Return the [x, y] coordinate for the center point of the cell that contains the specified text.  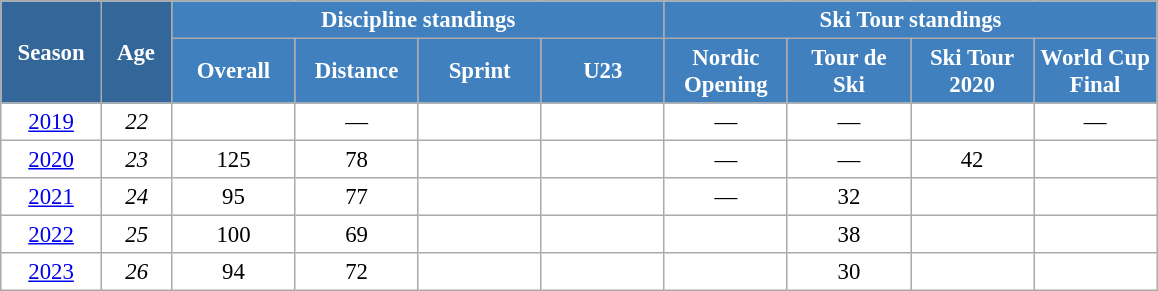
77 [356, 197]
2021 [52, 197]
Sprint [480, 72]
32 [848, 197]
100 [234, 235]
69 [356, 235]
Tour deSki [848, 72]
38 [848, 235]
Season [52, 52]
U23 [602, 72]
Age [136, 52]
42 [972, 160]
2020 [52, 160]
2019 [52, 122]
125 [234, 160]
24 [136, 197]
NordicOpening [726, 72]
95 [234, 197]
23 [136, 160]
2022 [52, 235]
78 [356, 160]
World CupFinal [1096, 72]
Ski Tour standings [910, 20]
Discipline standings [418, 20]
Distance [356, 72]
25 [136, 235]
22 [136, 122]
Ski Tour2020 [972, 72]
Overall [234, 72]
